Detect which cell encompasses the target text, then output its [X, Y] center coordinate. 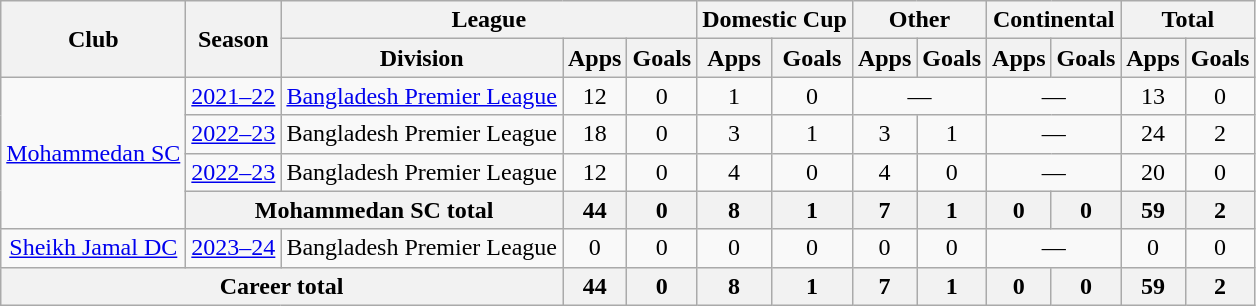
2021–22 [234, 96]
Mohammedan SC total [374, 210]
Domestic Cup [775, 20]
Other [919, 20]
Sheikh Jamal DC [94, 248]
Total [1188, 20]
Division [422, 58]
20 [1153, 172]
24 [1153, 134]
13 [1153, 96]
Season [234, 39]
Continental [1054, 20]
Mohammedan SC [94, 153]
Club [94, 39]
2023–24 [234, 248]
League [489, 20]
18 [594, 134]
Career total [282, 286]
